For the text-containing cell, return its midpoint in [x, y] coordinate format. 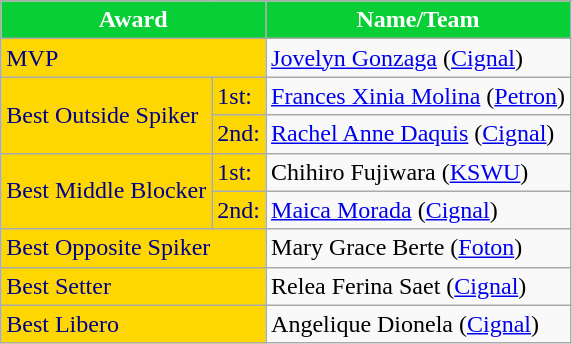
Mary Grace Berte (Foton) [418, 248]
Maica Morada (Cignal) [418, 210]
Award [134, 20]
Angelique Dionela (Cignal) [418, 324]
Jovelyn Gonzaga (Cignal) [418, 58]
Best Libero [134, 324]
Name/Team [418, 20]
Best Setter [134, 286]
Best Opposite Spiker [134, 248]
MVP [134, 58]
Chihiro Fujiwara (KSWU) [418, 172]
Best Middle Blocker [106, 191]
Best Outside Spiker [106, 115]
Relea Ferina Saet (Cignal) [418, 286]
Frances Xinia Molina (Petron) [418, 96]
Rachel Anne Daquis (Cignal) [418, 134]
